Pinpoint the cell where the given text exists, returning its [X, Y] midpoint coordinate. 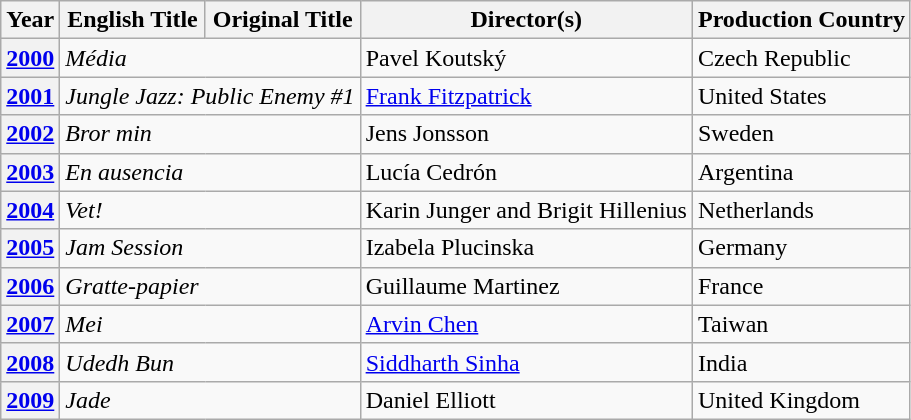
Sweden [801, 134]
Jam Session [210, 248]
Jens Jonsson [526, 134]
Year [30, 20]
Lucía Cedrón [526, 172]
Frank Fitzpatrick [526, 96]
Jungle Jazz: Public Enemy #1 [210, 96]
Karin Junger and Brigit Hillenius [526, 210]
Netherlands [801, 210]
India [801, 362]
Germany [801, 248]
Jade [210, 400]
2009 [30, 400]
Production Country [801, 20]
2004 [30, 210]
Vet! [210, 210]
2000 [30, 58]
2008 [30, 362]
Siddharth Sinha [526, 362]
English Title [132, 20]
2003 [30, 172]
Izabela Plucinska [526, 248]
Média [210, 58]
2006 [30, 286]
En ausencia [210, 172]
United Kingdom [801, 400]
Taiwan [801, 324]
Gratte-papier [210, 286]
Guillaume Martinez [526, 286]
Udedh Bun [210, 362]
Daniel Elliott [526, 400]
France [801, 286]
2007 [30, 324]
Czech Republic [801, 58]
Mei [210, 324]
2001 [30, 96]
Bror min [210, 134]
2002 [30, 134]
Original Title [282, 20]
Arvin Chen [526, 324]
United States [801, 96]
2005 [30, 248]
Director(s) [526, 20]
Pavel Koutský [526, 58]
Argentina [801, 172]
